Provide the [X, Y] coordinate of the cell's center where the given text is located.  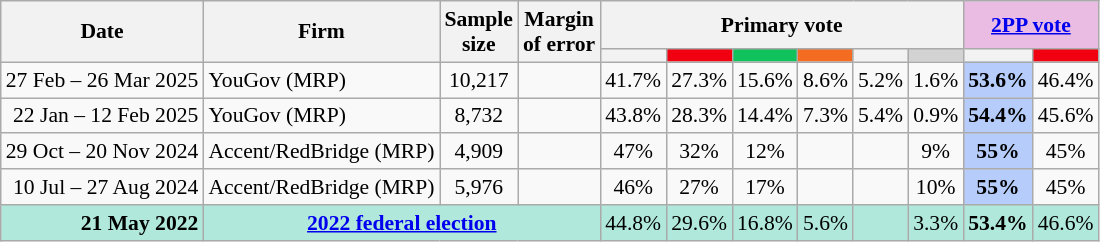
43.8% [633, 116]
Primary vote [782, 25]
46.4% [1066, 80]
32% [699, 152]
44.8% [633, 223]
7.3% [826, 116]
29.6% [699, 223]
3.3% [936, 223]
8,732 [479, 116]
0.9% [936, 116]
10,217 [479, 80]
9% [936, 152]
5.4% [880, 116]
28.3% [699, 116]
2022 federal election [402, 223]
27 Feb – 26 Mar 2025 [102, 80]
14.4% [765, 116]
5.2% [880, 80]
5,976 [479, 187]
17% [765, 187]
Marginof error [559, 32]
45.6% [1066, 116]
53.4% [998, 223]
1.6% [936, 80]
Samplesize [479, 32]
15.6% [765, 80]
8.6% [826, 80]
10% [936, 187]
46.6% [1066, 223]
21 May 2022 [102, 223]
46% [633, 187]
47% [633, 152]
Firm [321, 32]
53.6% [998, 80]
41.7% [633, 80]
54.4% [998, 116]
Date [102, 32]
12% [765, 152]
22 Jan – 12 Feb 2025 [102, 116]
16.8% [765, 223]
5.6% [826, 223]
27% [699, 187]
2PP vote [1030, 25]
10 Jul – 27 Aug 2024 [102, 187]
29 Oct – 20 Nov 2024 [102, 152]
4,909 [479, 152]
27.3% [699, 80]
